Output the (X, Y) coordinate of the center of the cell containing the given text.  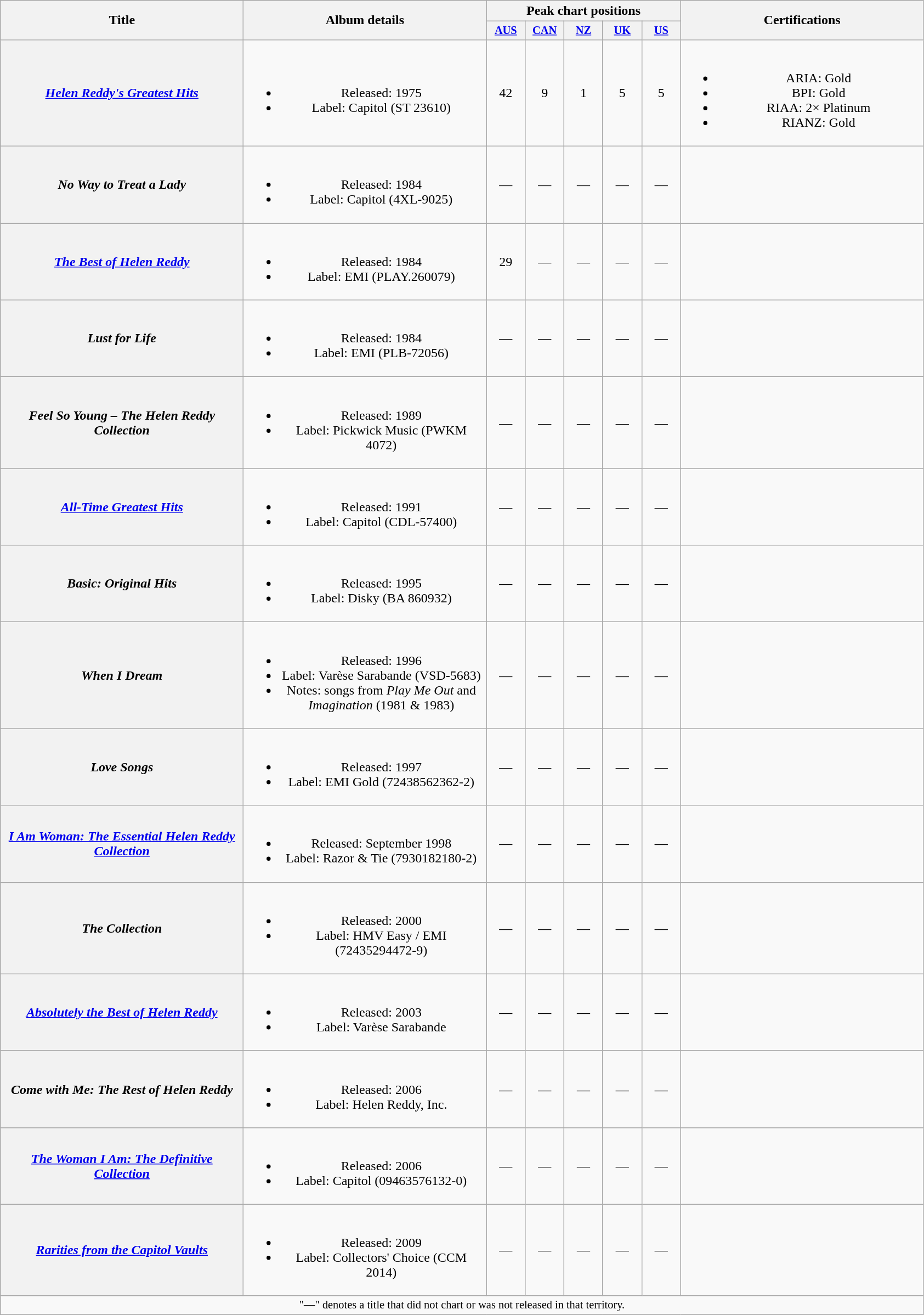
CAN (545, 31)
The Best of Helen Reddy (122, 262)
Basic: Original Hits (122, 584)
Love Songs (122, 767)
Released: 2000Label: HMV Easy / EMI (72435294472-9) (365, 928)
9 (545, 93)
US (661, 31)
AUS (506, 31)
Absolutely the Best of Helen Reddy (122, 1012)
Released: 1995Label: Disky (BA 860932) (365, 584)
Released: 1991Label: Capitol (CDL-57400) (365, 507)
Released: 1989Label: Pickwick Music (PWKM 4072) (365, 422)
Peak chart positions (583, 11)
"—" denotes a title that did not chart or was not released in that territory. (462, 1305)
Released: 1984Label: EMI (PLAY.260079) (365, 262)
1 (583, 93)
Feel So Young – The Helen Reddy Collection (122, 422)
Released: 1975Label: Capitol (ST 23610) (365, 93)
Lust for Life (122, 338)
The Woman I Am: The Definitive Collection (122, 1166)
All-Time Greatest Hits (122, 507)
Album details (365, 20)
Come with Me: The Rest of Helen Reddy (122, 1089)
Title (122, 20)
Released: September 1998Label: Razor & Tie (7930182180-2) (365, 844)
Released: 2006Label: Capitol (09463576132-0) (365, 1166)
Released: 1984Label: Capitol (4XL-9025) (365, 185)
The Collection (122, 928)
Released: 1984Label: EMI (PLB-72056) (365, 338)
Released: 1997Label: EMI Gold (72438562362-2) (365, 767)
I Am Woman: The Essential Helen Reddy Collection (122, 844)
Released: 2006Label: Helen Reddy, Inc. (365, 1089)
Rarities from the Capitol Vaults (122, 1250)
ARIA: GoldBPI: GoldRIAA: 2× PlatinumRIANZ: Gold (802, 93)
No Way to Treat a Lady (122, 185)
Helen Reddy's Greatest Hits (122, 93)
Released: 2009Label: Collectors' Choice (CCM 2014) (365, 1250)
Released: 1996Label: Varèse Sarabande (VSD-5683)Notes: songs from Play Me Out and Imagination (1981 & 1983) (365, 675)
42 (506, 93)
NZ (583, 31)
UK (622, 31)
Released: 2003Label: Varèse Sarabande (365, 1012)
When I Dream (122, 675)
Certifications (802, 20)
29 (506, 262)
